Return the (X, Y) coordinate for the center point of the cell that contains the specified text.  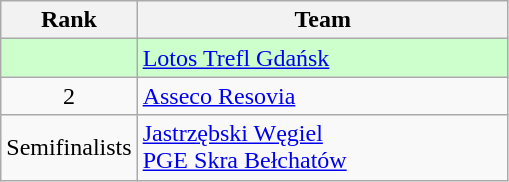
Lotos Trefl Gdańsk (322, 58)
Rank (69, 20)
Team (322, 20)
Semifinalists (69, 148)
2 (69, 96)
Asseco Resovia (322, 96)
Jastrzębski Węgiel PGE Skra Bełchatów (322, 148)
